Output the (x, y) coordinate of the center of the cell containing the given text.  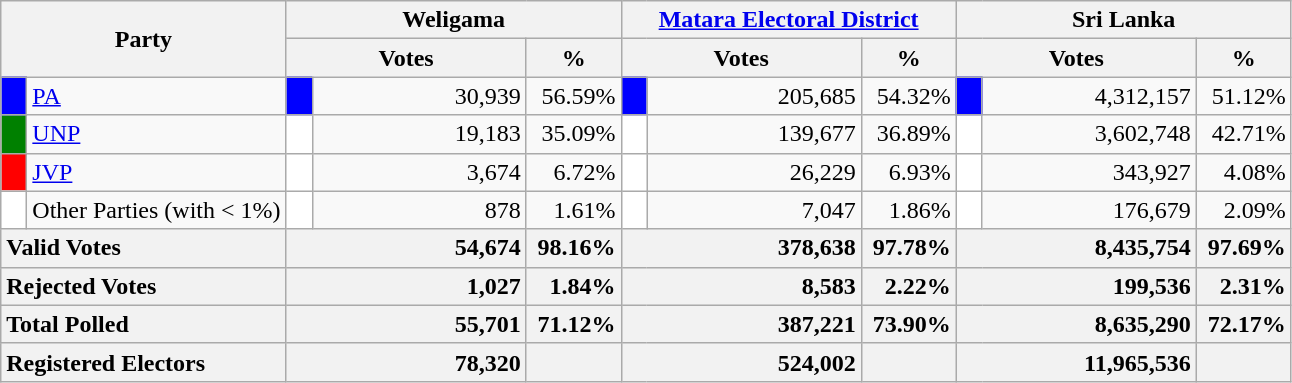
Total Polled (144, 324)
54,674 (406, 248)
Rejected Votes (144, 286)
Party (144, 39)
7,047 (754, 210)
176,679 (1089, 210)
PA (156, 96)
54.32% (908, 96)
1.86% (908, 210)
11,965,536 (1076, 362)
56.59% (574, 96)
UNP (156, 134)
26,229 (754, 172)
2.31% (1244, 286)
139,677 (754, 134)
97.69% (1244, 248)
3,602,748 (1089, 134)
51.12% (1244, 96)
199,536 (1076, 286)
Other Parties (with < 1%) (156, 210)
78,320 (406, 362)
Registered Electors (144, 362)
4,312,157 (1089, 96)
2.09% (1244, 210)
4.08% (1244, 172)
73.90% (908, 324)
42.71% (1244, 134)
387,221 (741, 324)
55,701 (406, 324)
2.22% (908, 286)
8,635,290 (1076, 324)
3,674 (419, 172)
98.16% (574, 248)
30,939 (419, 96)
205,685 (754, 96)
Sri Lanka (1124, 20)
72.17% (1244, 324)
6.72% (574, 172)
8,583 (741, 286)
524,002 (741, 362)
1,027 (406, 286)
19,183 (419, 134)
Matara Electoral District (788, 20)
343,927 (1089, 172)
1.61% (574, 210)
97.78% (908, 248)
JVP (156, 172)
71.12% (574, 324)
8,435,754 (1076, 248)
6.93% (908, 172)
1.84% (574, 286)
Valid Votes (144, 248)
35.09% (574, 134)
Weligama (454, 20)
378,638 (741, 248)
878 (419, 210)
36.89% (908, 134)
